For the text-containing cell, return its midpoint in [X, Y] coordinate format. 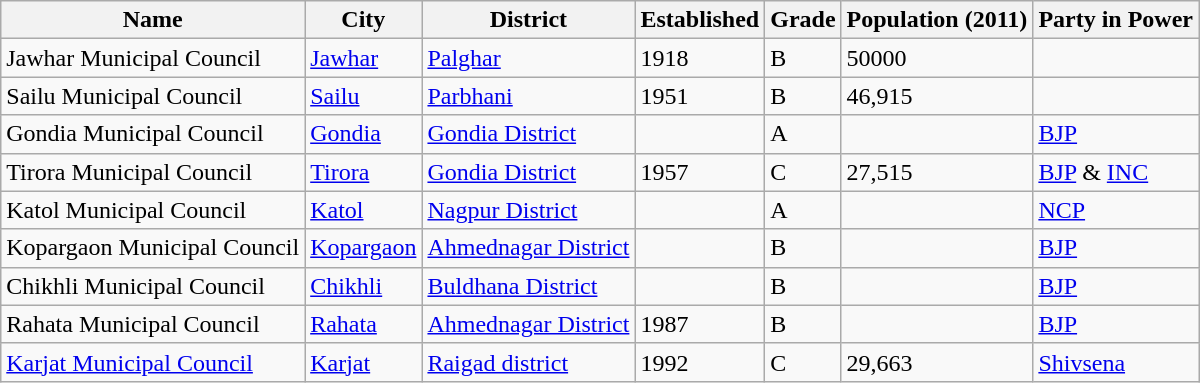
District [528, 20]
Kopargaon Municipal Council [153, 248]
Sailu [364, 96]
Sailu Municipal Council [153, 96]
Shivsena [1116, 362]
Jawhar [364, 58]
46,915 [937, 96]
Karjat Municipal Council [153, 362]
Population (2011) [937, 20]
Rahata Municipal Council [153, 324]
Gondia Municipal Council [153, 134]
Name [153, 20]
Rahata [364, 324]
City [364, 20]
Party in Power [1116, 20]
Kopargaon [364, 248]
Karjat [364, 362]
Parbhani [528, 96]
Buldhana District [528, 286]
NCP [1116, 210]
Grade [803, 20]
Jawhar Municipal Council [153, 58]
50000 [937, 58]
Tirora Municipal Council [153, 172]
Chikhli Municipal Council [153, 286]
Gondia [364, 134]
1957 [700, 172]
Katol [364, 210]
Raigad district [528, 362]
Palghar [528, 58]
27,515 [937, 172]
BJP & INC [1116, 172]
Established [700, 20]
1951 [700, 96]
Tirora [364, 172]
Nagpur District [528, 210]
1987 [700, 324]
1918 [700, 58]
Chikhli [364, 286]
Katol Municipal Council [153, 210]
1992 [700, 362]
29,663 [937, 362]
